Return the [x, y] coordinate for the center point of the cell that contains the specified text.  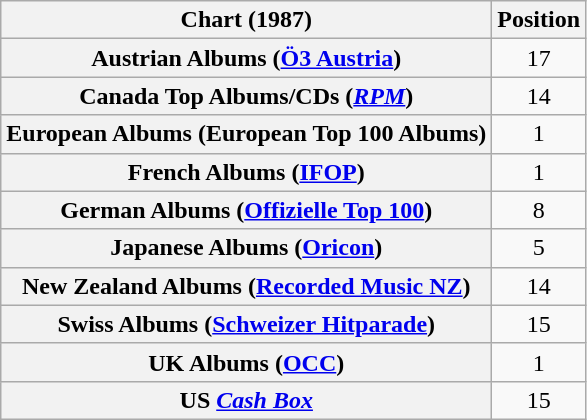
Japanese Albums (Oricon) [246, 248]
Canada Top Albums/CDs (RPM) [246, 96]
European Albums (European Top 100 Albums) [246, 134]
Position [539, 20]
US Cash Box [246, 400]
UK Albums (OCC) [246, 362]
German Albums (Offizielle Top 100) [246, 210]
Chart (1987) [246, 20]
Swiss Albums (Schweizer Hitparade) [246, 324]
17 [539, 58]
Austrian Albums (Ö3 Austria) [246, 58]
8 [539, 210]
5 [539, 248]
French Albums (IFOP) [246, 172]
New Zealand Albums (Recorded Music NZ) [246, 286]
